Pinpoint the cell where the given text exists, returning its [X, Y] midpoint coordinate. 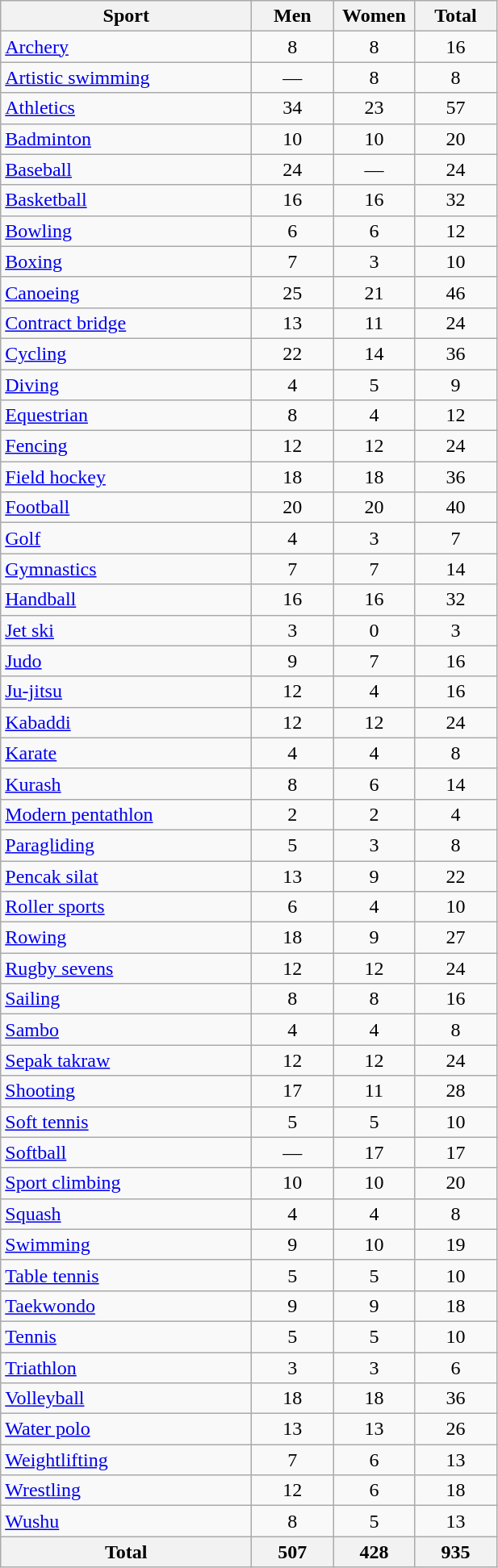
Canoeing [126, 292]
27 [455, 938]
Sepak takraw [126, 1060]
Jet ski [126, 630]
Sailing [126, 999]
Softball [126, 1152]
Boxing [126, 261]
Sport [126, 16]
Athletics [126, 108]
Artistic swimming [126, 77]
Basketball [126, 200]
40 [455, 508]
46 [455, 292]
Rugby sevens [126, 968]
Wrestling [126, 1491]
34 [292, 108]
Football [126, 508]
Equestrian [126, 416]
25 [292, 292]
Squash [126, 1214]
19 [455, 1244]
Bowling [126, 231]
Water polo [126, 1429]
Modern pentathlon [126, 814]
Pencak silat [126, 876]
Taekwondo [126, 1306]
Soft tennis [126, 1122]
Wushu [126, 1521]
507 [292, 1552]
Sport climbing [126, 1183]
Table tennis [126, 1275]
Cycling [126, 353]
Sambo [126, 1030]
Men [292, 16]
Karate [126, 753]
Triathlon [126, 1368]
Swimming [126, 1244]
935 [455, 1552]
26 [455, 1429]
Women [375, 16]
428 [375, 1552]
Kurash [126, 784]
Golf [126, 538]
Paragliding [126, 845]
Tennis [126, 1336]
Field hockey [126, 477]
57 [455, 108]
Ju-jitsu [126, 692]
Handball [126, 600]
Diving [126, 385]
Rowing [126, 938]
Shooting [126, 1091]
0 [375, 630]
Volleyball [126, 1399]
Fencing [126, 446]
Kabaddi [126, 722]
23 [375, 108]
Roller sports [126, 907]
28 [455, 1091]
21 [375, 292]
Badminton [126, 139]
Weightlifting [126, 1460]
Baseball [126, 169]
Judo [126, 661]
Contract bridge [126, 323]
Gymnastics [126, 569]
Archery [126, 47]
